Determine the (X, Y) coordinate at the center of the cell enclosing the given text.  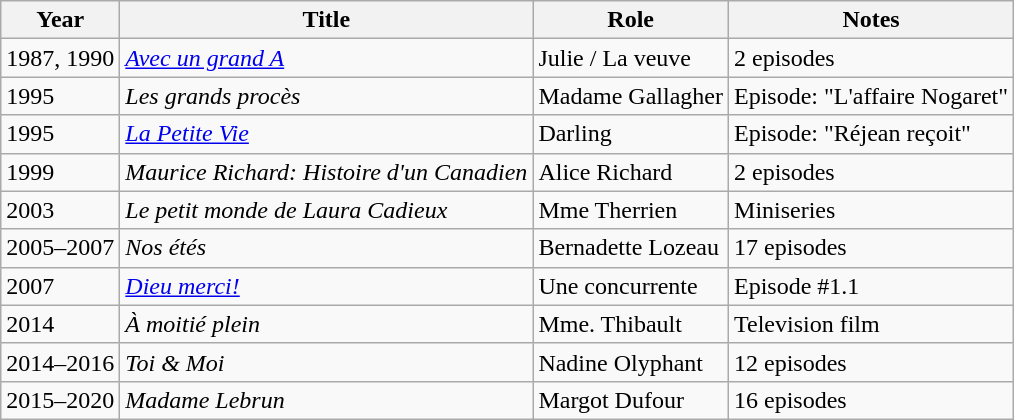
2005–2007 (60, 248)
Bernadette Lozeau (631, 248)
12 episodes (872, 362)
Mme. Thibault (631, 324)
Margot Dufour (631, 400)
Notes (872, 20)
Dieu merci! (326, 286)
Episode #1.1 (872, 286)
Miniseries (872, 210)
Les grands procès (326, 96)
La Petite Vie (326, 134)
1999 (60, 172)
Episode: "L'affaire Nogaret" (872, 96)
Madame Gallagher (631, 96)
Toi & Moi (326, 362)
17 episodes (872, 248)
Le petit monde de Laura Cadieux (326, 210)
2014–2016 (60, 362)
Madame Lebrun (326, 400)
Une concurrente (631, 286)
À moitié plein (326, 324)
Television film (872, 324)
Nos étés (326, 248)
Episode: "Réjean reçoit" (872, 134)
2003 (60, 210)
Year (60, 20)
Nadine Olyphant (631, 362)
Role (631, 20)
2014 (60, 324)
Julie / La veuve (631, 58)
1987, 1990 (60, 58)
Avec un grand A (326, 58)
Alice Richard (631, 172)
Title (326, 20)
Maurice Richard: Histoire d'un Canadien (326, 172)
2015–2020 (60, 400)
Mme Therrien (631, 210)
2007 (60, 286)
16 episodes (872, 400)
Darling (631, 134)
